Scan for the cell matching the given text and deliver its [x, y] coordinate at center. 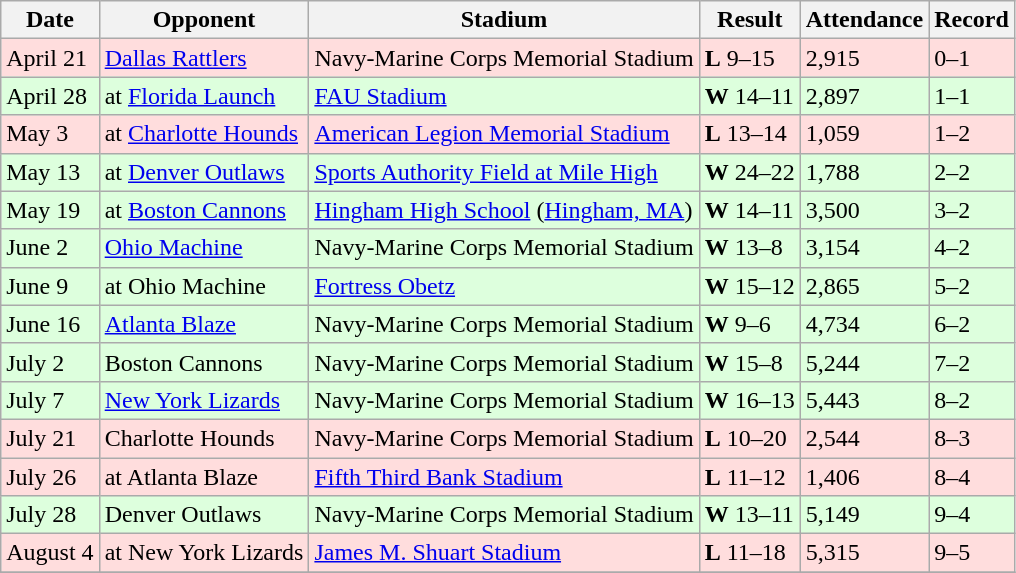
July 28 [50, 515]
Fifth Third Bank Stadium [504, 477]
June 9 [50, 286]
Sports Authority Field at Mile High [504, 172]
at New York Lizards [204, 553]
L 10–20 [750, 438]
August 4 [50, 553]
8–2 [972, 400]
5–2 [972, 286]
at Ohio Machine [204, 286]
2,897 [864, 96]
7–2 [972, 362]
2,865 [864, 286]
June 2 [50, 248]
Ohio Machine [204, 248]
L 13–14 [750, 134]
at Boston Cannons [204, 210]
Hingham High School (Hingham, MA) [504, 210]
Record [972, 20]
April 28 [50, 96]
5,149 [864, 515]
at Charlotte Hounds [204, 134]
at Florida Launch [204, 96]
8–3 [972, 438]
Atlanta Blaze [204, 324]
Opponent [204, 20]
W 13–11 [750, 515]
1–2 [972, 134]
2,544 [864, 438]
4,734 [864, 324]
April 21 [50, 58]
July 2 [50, 362]
May 19 [50, 210]
5,443 [864, 400]
Stadium [504, 20]
1,406 [864, 477]
4–2 [972, 248]
Result [750, 20]
Boston Cannons [204, 362]
L 9–15 [750, 58]
W 13–8 [750, 248]
at Atlanta Blaze [204, 477]
Charlotte Hounds [204, 438]
2–2 [972, 172]
5,244 [864, 362]
2,915 [864, 58]
FAU Stadium [504, 96]
1,788 [864, 172]
June 16 [50, 324]
W 15–8 [750, 362]
July 7 [50, 400]
American Legion Memorial Stadium [504, 134]
at Denver Outlaws [204, 172]
9–5 [972, 553]
1,059 [864, 134]
8–4 [972, 477]
9–4 [972, 515]
Attendance [864, 20]
1–1 [972, 96]
W 9–6 [750, 324]
W 24–22 [750, 172]
Dallas Rattlers [204, 58]
W 15–12 [750, 286]
W 16–13 [750, 400]
New York Lizards [204, 400]
May 13 [50, 172]
0–1 [972, 58]
3,154 [864, 248]
James M. Shuart Stadium [504, 553]
July 26 [50, 477]
6–2 [972, 324]
5,315 [864, 553]
July 21 [50, 438]
May 3 [50, 134]
3,500 [864, 210]
Fortress Obetz [504, 286]
L 11–18 [750, 553]
3–2 [972, 210]
L 11–12 [750, 477]
Denver Outlaws [204, 515]
Date [50, 20]
